Capture the cell that displays the provided text and extract its (X, Y) central coordinate. 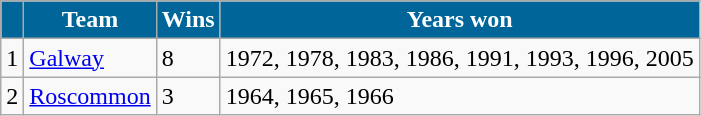
Galway (90, 58)
Wins (188, 20)
Years won (460, 20)
1972, 1978, 1983, 1986, 1991, 1993, 1996, 2005 (460, 58)
1 (12, 58)
Team (90, 20)
1964, 1965, 1966 (460, 96)
Roscommon (90, 96)
8 (188, 58)
2 (12, 96)
3 (188, 96)
